Search for the cell housing the specified text and yield its (X, Y) center coordinate. 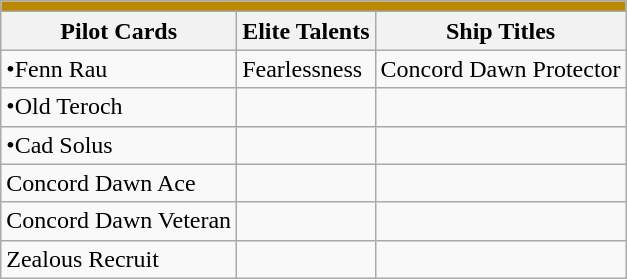
Concord Dawn Veteran (119, 221)
Fearlessness (306, 69)
Ship Titles (500, 31)
•Old Teroch (119, 107)
•Fenn Rau (119, 69)
•Cad Solus (119, 145)
Concord Dawn Ace (119, 183)
Zealous Recruit (119, 259)
Concord Dawn Protector (500, 69)
Elite Talents (306, 31)
Pilot Cards (119, 31)
